Search for the cell housing the specified text and yield its [X, Y] center coordinate. 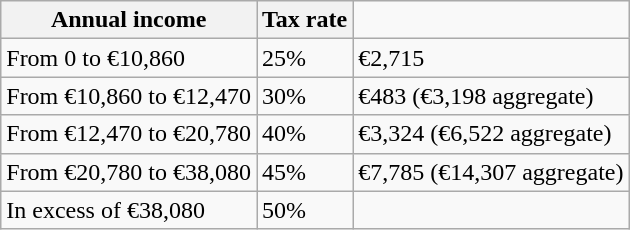
40% [304, 134]
25% [304, 58]
From €12,470 to €20,780 [129, 134]
50% [304, 210]
From €10,860 to €12,470 [129, 96]
30% [304, 96]
From €20,780 to €38,080 [129, 172]
In excess of €38,080 [129, 210]
€7,785 (€14,307 aggregate) [491, 172]
€2,715 [491, 58]
€483 (€3,198 aggregate) [491, 96]
Tax rate [304, 20]
€3,324 (€6,522 aggregate) [491, 134]
45% [304, 172]
Annual income [129, 20]
From 0 to €10,860 [129, 58]
